From the cell containing the given text, extract its center point as [X, Y] coordinate. 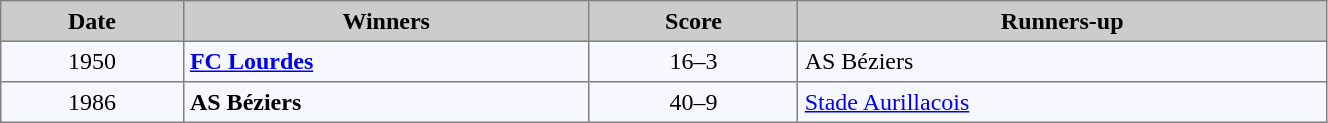
1950 [92, 61]
40–9 [694, 102]
Date [92, 21]
16–3 [694, 61]
1986 [92, 102]
Score [694, 21]
Winners [386, 21]
Stade Aurillacois [1062, 102]
FC Lourdes [386, 61]
Runners-up [1062, 21]
